Detect which cell encompasses the target text, then output its (x, y) center coordinate. 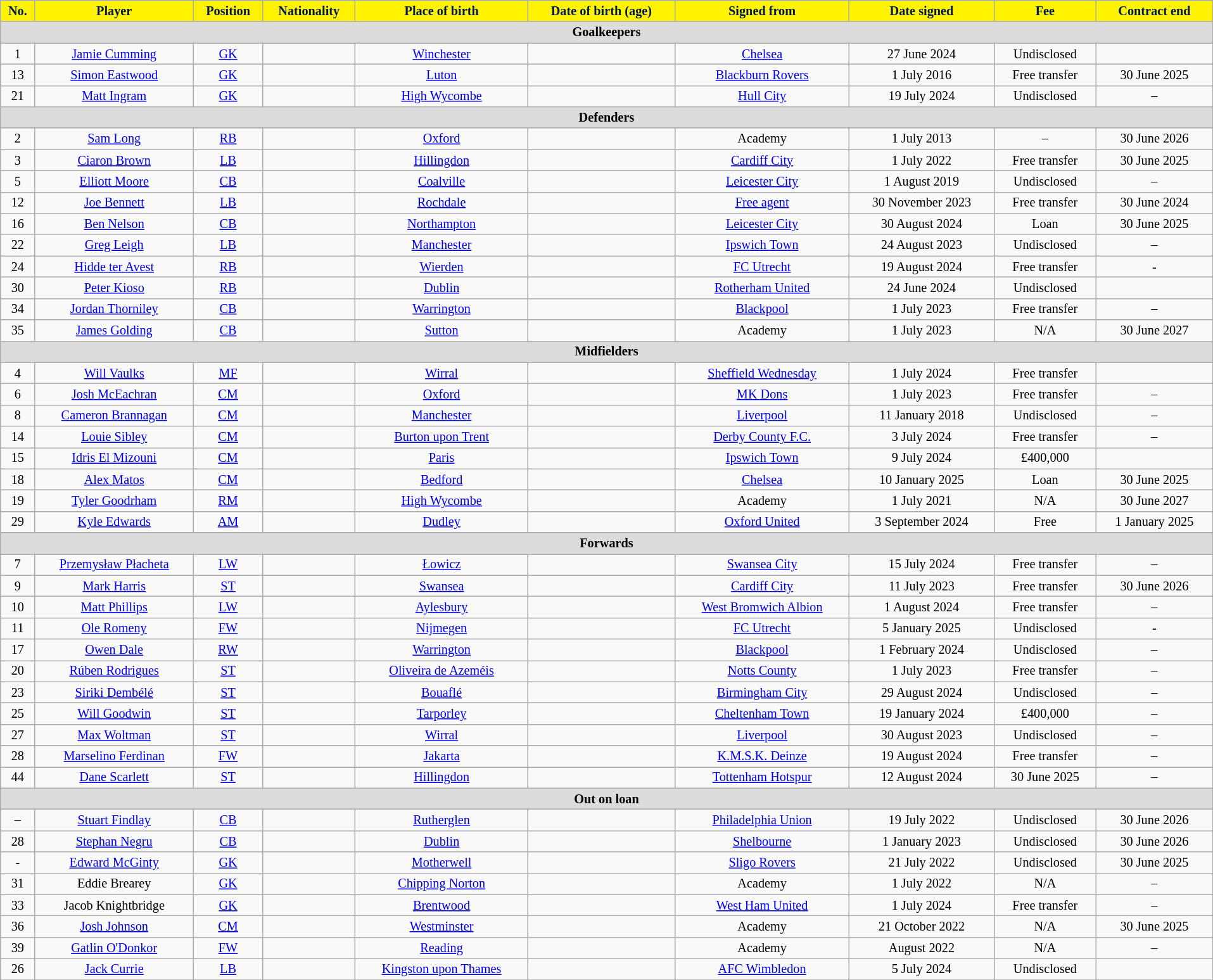
6 (18, 394)
August 2022 (922, 948)
Sheffield Wednesday (761, 373)
Bedford (442, 480)
Jakarta (442, 756)
Contract end (1154, 11)
Goalkeepers (607, 32)
Luton (442, 75)
Wierden (442, 267)
Motherwell (442, 863)
Louie Sibley (114, 436)
Matt Phillips (114, 607)
West Bromwich Albion (761, 607)
Siriki Dembélé (114, 692)
Bouaflé (442, 692)
44 (18, 777)
Tyler Goodrham (114, 500)
Mark Harris (114, 586)
Nijmegen (442, 628)
20 (18, 671)
1 August 2024 (922, 607)
8 (18, 416)
Winchester (442, 53)
Swansea City (761, 564)
Brentwood (442, 905)
1 (18, 53)
Player (114, 11)
9 July 2024 (922, 458)
11 July 2023 (922, 586)
12 August 2024 (922, 777)
Idris El Mizouni (114, 458)
Sligo Rovers (761, 863)
Philadelphia Union (761, 820)
Cameron Brannagan (114, 416)
MK Dons (761, 394)
Nationality (309, 11)
Kingston upon Thames (442, 969)
Jordan Thorniley (114, 309)
22 (18, 245)
Dane Scarlett (114, 777)
15 July 2024 (922, 564)
23 (18, 692)
Aylesbury (442, 607)
Free (1045, 522)
Place of birth (442, 11)
Tarporley (442, 713)
AM (228, 522)
30 June 2024 (1154, 203)
RW (228, 650)
Shelbourne (761, 841)
19 January 2024 (922, 713)
Eddie Brearey (114, 884)
35 (18, 330)
Jacob Knightbridge (114, 905)
Oliveira de Azeméis (442, 671)
Signed from (761, 11)
5 January 2025 (922, 628)
11 January 2018 (922, 416)
Tottenham Hotspur (761, 777)
Owen Dale (114, 650)
19 July 2024 (922, 96)
18 (18, 480)
30 November 2023 (922, 203)
21 October 2022 (922, 926)
3 (18, 160)
29 (18, 522)
34 (18, 309)
21 July 2022 (922, 863)
Oxford United (761, 522)
24 (18, 267)
Dudley (442, 522)
Hidde ter Avest (114, 267)
West Ham United (761, 905)
29 August 2024 (922, 692)
24 August 2023 (922, 245)
Peter Kioso (114, 288)
25 (18, 713)
19 (18, 500)
Josh McEachran (114, 394)
15 (18, 458)
7 (18, 564)
27 June 2024 (922, 53)
2 (18, 139)
Birmingham City (761, 692)
Sam Long (114, 139)
10 (18, 607)
Defenders (607, 117)
James Golding (114, 330)
10 January 2025 (922, 480)
Rochdale (442, 203)
Ole Romeny (114, 628)
Coalville (442, 181)
Free agent (761, 203)
Forwards (607, 543)
30 August 2023 (922, 735)
21 (18, 96)
Marselino Ferdinan (114, 756)
Edward McGinty (114, 863)
5 (18, 181)
1 July 2021 (922, 500)
Paris (442, 458)
33 (18, 905)
36 (18, 926)
14 (18, 436)
Stuart Findlay (114, 820)
Stephan Negru (114, 841)
30 (18, 288)
3 July 2024 (922, 436)
17 (18, 650)
Josh Johnson (114, 926)
RM (228, 500)
Out on loan (607, 799)
Date signed (922, 11)
1 January 2025 (1154, 522)
Ciaron Brown (114, 160)
Rutherglen (442, 820)
26 (18, 969)
39 (18, 948)
3 September 2024 (922, 522)
Will Goodwin (114, 713)
Date of birth (age) (601, 11)
Will Vaulks (114, 373)
1 August 2019 (922, 181)
K.M.S.K. Deinze (761, 756)
Matt Ingram (114, 96)
Midfielders (607, 352)
Gatlin O'Donkor (114, 948)
16 (18, 224)
Northampton (442, 224)
Reading (442, 948)
Joe Bennett (114, 203)
Burton upon Trent (442, 436)
Hull City (761, 96)
Max Woltman (114, 735)
1 January 2023 (922, 841)
Position (228, 11)
Swansea (442, 586)
4 (18, 373)
Kyle Edwards (114, 522)
11 (18, 628)
13 (18, 75)
Cheltenham Town (761, 713)
Łowicz (442, 564)
Alex Matos (114, 480)
Greg Leigh (114, 245)
Rotherham United (761, 288)
Notts County (761, 671)
Sutton (442, 330)
27 (18, 735)
Ben Nelson (114, 224)
Fee (1045, 11)
Elliott Moore (114, 181)
AFC Wimbledon (761, 969)
Westminster (442, 926)
9 (18, 586)
24 June 2024 (922, 288)
Rúben Rodrigues (114, 671)
30 August 2024 (922, 224)
1 February 2024 (922, 650)
19 July 2022 (922, 820)
Simon Eastwood (114, 75)
Jamie Cumming (114, 53)
5 July 2024 (922, 969)
MF (228, 373)
1 July 2016 (922, 75)
Blackburn Rovers (761, 75)
12 (18, 203)
No. (18, 11)
Jack Currie (114, 969)
Przemysław Płacheta (114, 564)
Chipping Norton (442, 884)
Derby County F.C. (761, 436)
1 July 2013 (922, 139)
31 (18, 884)
